Return the [x, y] coordinate for the center point of the cell that contains the specified text.  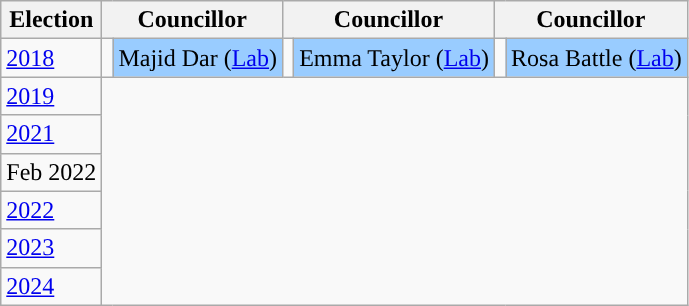
2023 [52, 248]
Rosa Battle (Lab) [597, 58]
Feb 2022 [52, 172]
2024 [52, 286]
2018 [52, 58]
2019 [52, 96]
2022 [52, 210]
Majid Dar (Lab) [198, 58]
Emma Taylor (Lab) [394, 58]
Election [52, 20]
2021 [52, 134]
